Return the (x, y) coordinate for the center point of the cell that contains the specified text.  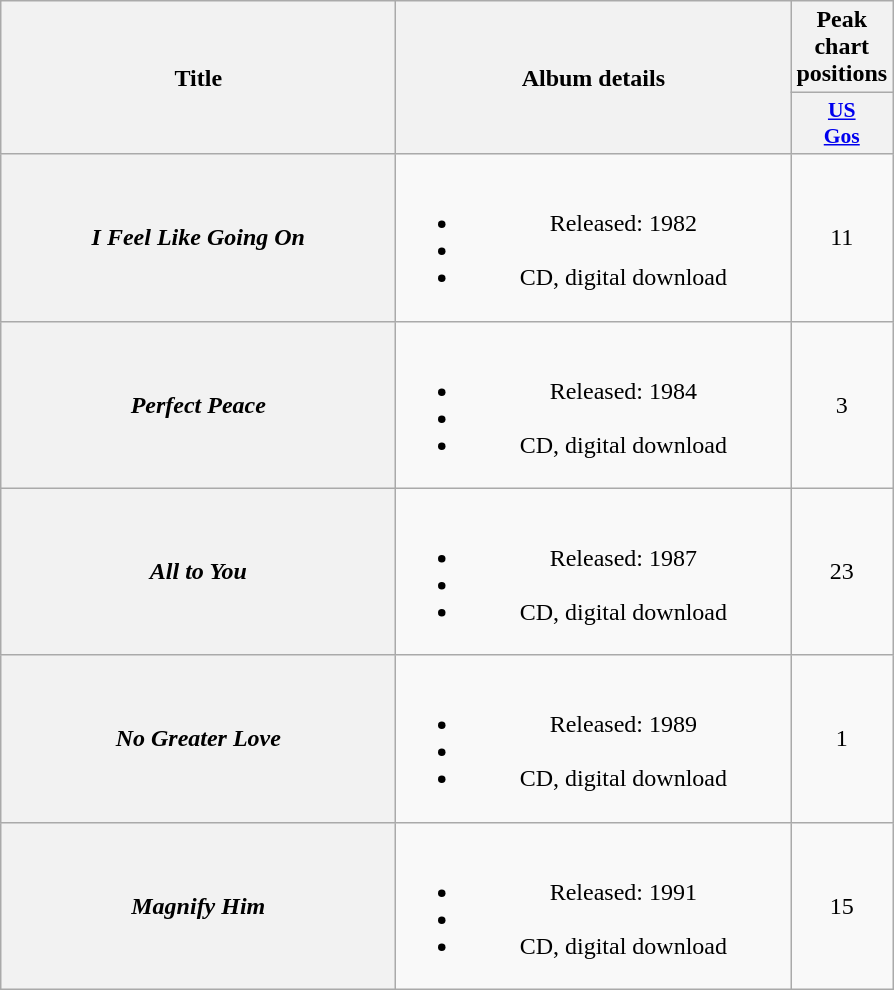
I Feel Like Going On (198, 238)
All to You (198, 572)
Magnify Him (198, 906)
Perfect Peace (198, 404)
11 (842, 238)
15 (842, 906)
Title (198, 78)
Released: 1989CD, digital download (594, 738)
USGos (842, 124)
Released: 1991CD, digital download (594, 906)
23 (842, 572)
Released: 1982CD, digital download (594, 238)
1 (842, 738)
Album details (594, 78)
Released: 1984CD, digital download (594, 404)
3 (842, 404)
Released: 1987CD, digital download (594, 572)
No Greater Love (198, 738)
Peak chart positions (842, 47)
